For the text-containing cell, return its midpoint in (x, y) coordinate format. 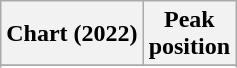
Chart (2022) (72, 34)
Peakposition (189, 34)
